Find where the given text appears and provide that cell's center as [x, y] coordinate. 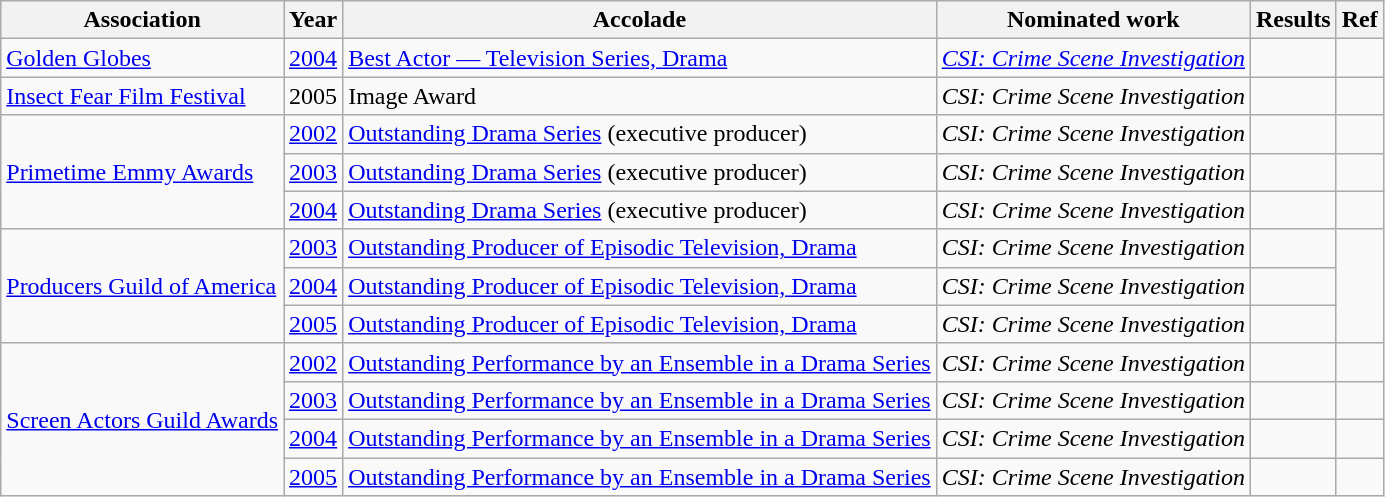
Producers Guild of America [142, 286]
Best Actor — Television Series, Drama [640, 58]
Primetime Emmy Awards [142, 172]
Image Award [640, 96]
Ref [1360, 20]
Screen Actors Guild Awards [142, 419]
Results [1294, 20]
Association [142, 20]
Insect Fear Film Festival [142, 96]
Golden Globes [142, 58]
Nominated work [1093, 20]
Accolade [640, 20]
Year [314, 20]
